Return [x, y] of the center of cell containing provided text 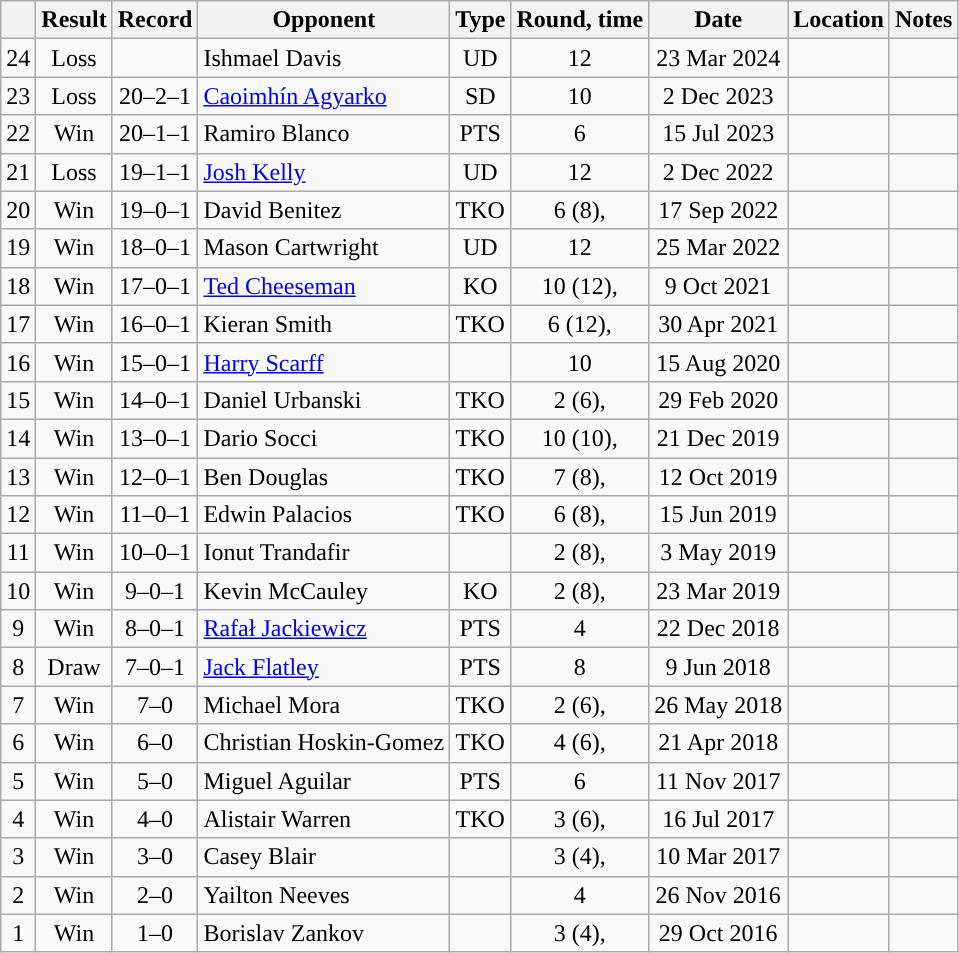
12–0–1 [155, 477]
Yailton Neeves [324, 895]
15 Aug 2020 [718, 362]
Result [74, 20]
16 Jul 2017 [718, 819]
5 [18, 781]
4–0 [155, 819]
Draw [74, 667]
Josh Kelly [324, 172]
10–0–1 [155, 553]
7 (8), [580, 477]
9 Jun 2018 [718, 667]
Kevin McCauley [324, 591]
9 [18, 629]
11 Nov 2017 [718, 781]
20 [18, 210]
26 May 2018 [718, 705]
17 [18, 324]
Ramiro Blanco [324, 134]
Caoimhín Agyarko [324, 96]
15 Jun 2019 [718, 515]
Opponent [324, 20]
4 (6), [580, 743]
Michael Mora [324, 705]
Location [839, 20]
18–0–1 [155, 248]
21 Apr 2018 [718, 743]
22 Dec 2018 [718, 629]
17 Sep 2022 [718, 210]
Miguel Aguilar [324, 781]
Type [480, 20]
10 (10), [580, 438]
Notes [923, 20]
23 [18, 96]
Ben Douglas [324, 477]
3 May 2019 [718, 553]
3 (6), [580, 819]
3 [18, 857]
Casey Blair [324, 857]
Dario Socci [324, 438]
21 [18, 172]
6 (12), [580, 324]
2 Dec 2022 [718, 172]
12 Oct 2019 [718, 477]
2–0 [155, 895]
7–0 [155, 705]
Daniel Urbanski [324, 400]
19 [18, 248]
16 [18, 362]
SD [480, 96]
18 [18, 286]
11 [18, 553]
Borislav Zankov [324, 933]
9 Oct 2021 [718, 286]
Ishmael Davis [324, 58]
24 [18, 58]
15–0–1 [155, 362]
23 Mar 2024 [718, 58]
Date [718, 20]
19–1–1 [155, 172]
5–0 [155, 781]
19–0–1 [155, 210]
15 Jul 2023 [718, 134]
3–0 [155, 857]
Mason Cartwright [324, 248]
26 Nov 2016 [718, 895]
13 [18, 477]
Rafał Jackiewicz [324, 629]
8–0–1 [155, 629]
Jack Flatley [324, 667]
23 Mar 2019 [718, 591]
9–0–1 [155, 591]
14 [18, 438]
Round, time [580, 20]
6–0 [155, 743]
7–0–1 [155, 667]
Record [155, 20]
22 [18, 134]
Christian Hoskin-Gomez [324, 743]
17–0–1 [155, 286]
Harry Scarff [324, 362]
1–0 [155, 933]
10 (12), [580, 286]
29 Feb 2020 [718, 400]
20–1–1 [155, 134]
Alistair Warren [324, 819]
7 [18, 705]
29 Oct 2016 [718, 933]
Ted Cheeseman [324, 286]
30 Apr 2021 [718, 324]
15 [18, 400]
25 Mar 2022 [718, 248]
21 Dec 2019 [718, 438]
2 Dec 2023 [718, 96]
10 Mar 2017 [718, 857]
Ionut Trandafir [324, 553]
Kieran Smith [324, 324]
11–0–1 [155, 515]
1 [18, 933]
13–0–1 [155, 438]
Edwin Palacios [324, 515]
2 [18, 895]
David Benitez [324, 210]
14–0–1 [155, 400]
20–2–1 [155, 96]
16–0–1 [155, 324]
